Extract the (X, Y) coordinate from the center of the cell holding the provided text.  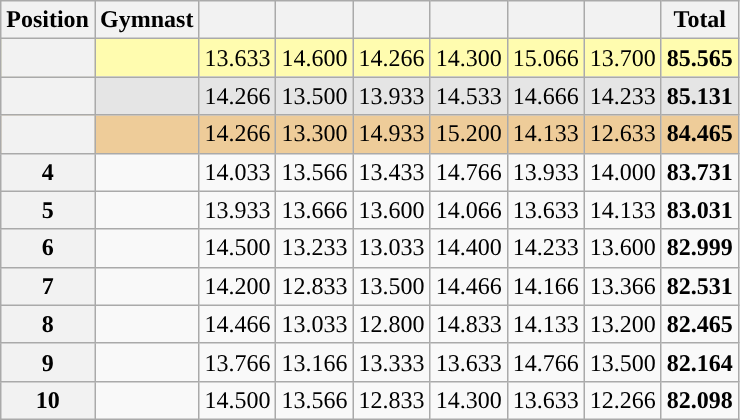
13.666 (314, 210)
14.200 (238, 286)
13.233 (314, 248)
12.633 (622, 134)
82.164 (700, 362)
83.031 (700, 210)
9 (48, 362)
14.933 (392, 134)
14.166 (546, 286)
13.433 (392, 172)
14.033 (238, 172)
10 (48, 400)
13.300 (314, 134)
Position (48, 20)
7 (48, 286)
14.666 (546, 96)
5 (48, 210)
13.166 (314, 362)
85.131 (700, 96)
82.999 (700, 248)
14.400 (468, 248)
13.366 (622, 286)
13.333 (392, 362)
13.700 (622, 58)
82.465 (700, 324)
85.565 (700, 58)
12.800 (392, 324)
14.533 (468, 96)
84.465 (700, 134)
14.833 (468, 324)
14.600 (314, 58)
Gymnast (146, 20)
14.066 (468, 210)
82.098 (700, 400)
82.531 (700, 286)
15.200 (468, 134)
Total (700, 20)
14.000 (622, 172)
83.731 (700, 172)
6 (48, 248)
13.766 (238, 362)
4 (48, 172)
13.200 (622, 324)
8 (48, 324)
15.066 (546, 58)
12.266 (622, 400)
